Search for the cell housing the specified text and yield its [x, y] center coordinate. 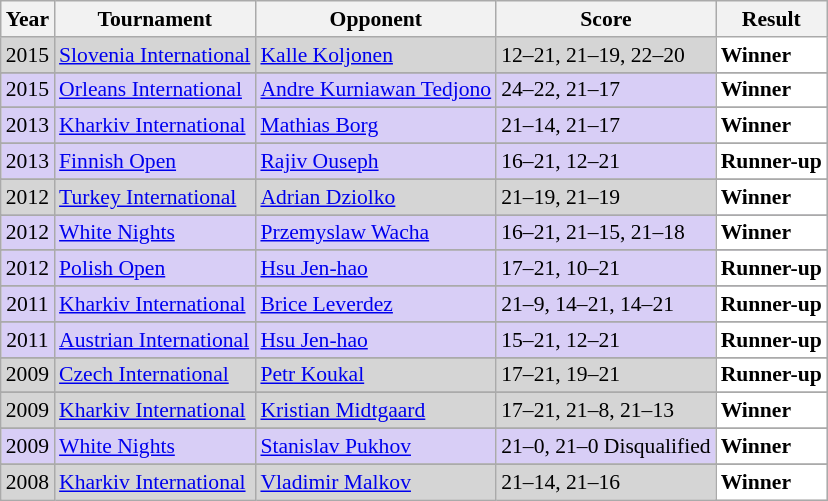
17–21, 10–21 [606, 269]
21–14, 21–16 [606, 482]
Polish Open [154, 269]
17–21, 19–21 [606, 375]
Andre Kurniawan Tedjono [376, 90]
16–21, 21–15, 21–18 [606, 233]
Stanislav Pukhov [376, 447]
24–22, 21–17 [606, 90]
Turkey International [154, 197]
2008 [28, 482]
Austrian International [154, 340]
Year [28, 19]
16–21, 12–21 [606, 162]
Score [606, 19]
Tournament [154, 19]
Brice Leverdez [376, 304]
21–9, 14–21, 14–21 [606, 304]
Czech International [154, 375]
Petr Koukal [376, 375]
Opponent [376, 19]
Przemyslaw Wacha [376, 233]
Slovenia International [154, 55]
Adrian Dziolko [376, 197]
Mathias Borg [376, 126]
Result [772, 19]
Rajiv Ouseph [376, 162]
21–0, 21–0 Disqualified [606, 447]
Finnish Open [154, 162]
21–19, 21–19 [606, 197]
12–21, 21–19, 22–20 [606, 55]
21–14, 21–17 [606, 126]
Kalle Koljonen [376, 55]
Vladimir Malkov [376, 482]
Kristian Midtgaard [376, 411]
Orleans International [154, 90]
17–21, 21–8, 21–13 [606, 411]
15–21, 12–21 [606, 340]
